Locate the cell with the specified text and output its [X, Y] center coordinate. 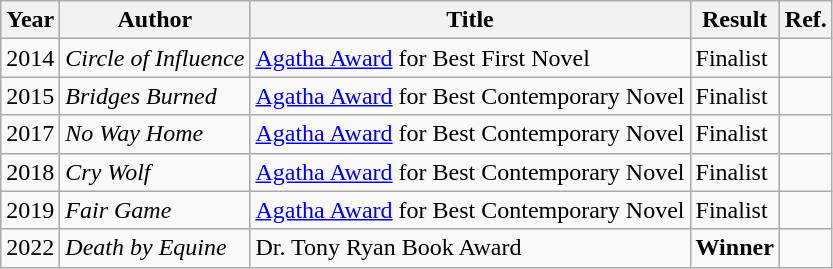
Result [734, 20]
2019 [30, 210]
2018 [30, 172]
Death by Equine [155, 248]
2022 [30, 248]
Bridges Burned [155, 96]
Dr. Tony Ryan Book Award [470, 248]
2015 [30, 96]
Author [155, 20]
Fair Game [155, 210]
Ref. [806, 20]
Cry Wolf [155, 172]
No Way Home [155, 134]
Agatha Award for Best First Novel [470, 58]
Circle of Influence [155, 58]
2014 [30, 58]
Title [470, 20]
Winner [734, 248]
Year [30, 20]
2017 [30, 134]
